Provide the [X, Y] coordinate of the cell's center where the given text is located.  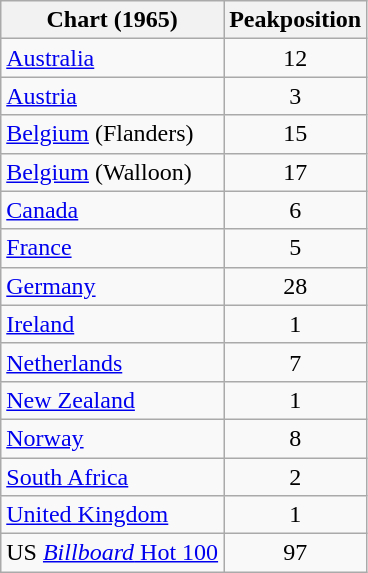
Ireland [112, 324]
7 [296, 362]
Australia [112, 58]
Germany [112, 286]
Austria [112, 96]
Belgium (Flanders) [112, 134]
Canada [112, 210]
US Billboard Hot 100 [112, 553]
3 [296, 96]
South Africa [112, 477]
15 [296, 134]
France [112, 248]
12 [296, 58]
6 [296, 210]
New Zealand [112, 400]
Chart (1965) [112, 20]
2 [296, 477]
28 [296, 286]
5 [296, 248]
97 [296, 553]
8 [296, 438]
Peakposition [296, 20]
Belgium (Walloon) [112, 172]
Norway [112, 438]
United Kingdom [112, 515]
Netherlands [112, 362]
17 [296, 172]
